For the text-containing cell, return its midpoint in [X, Y] coordinate format. 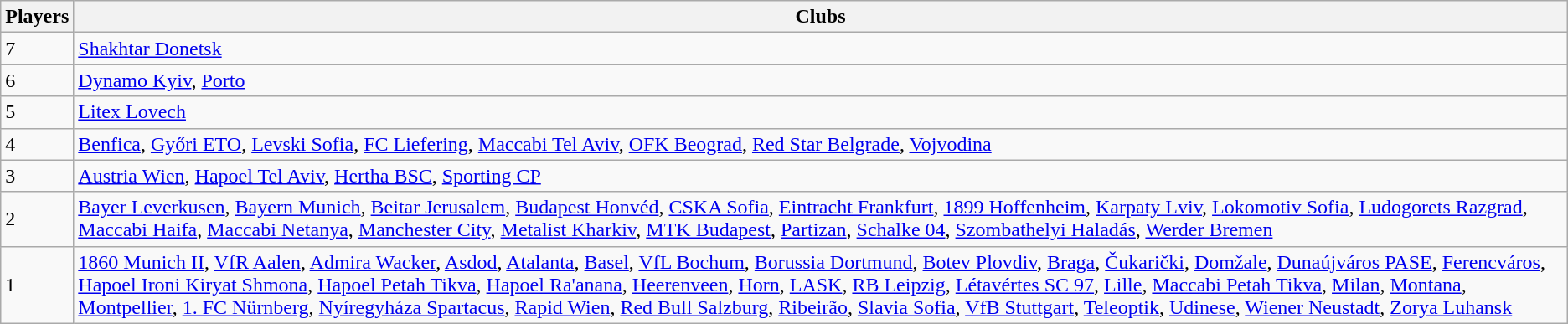
1 [37, 285]
Austria Wien, Hapoel Tel Aviv, Hertha BSC, Sporting CP [821, 176]
7 [37, 49]
Litex Lovech [821, 112]
Clubs [821, 17]
2 [37, 219]
Benfica, Győri ETO, Levski Sofia, FC Liefering, Maccabi Tel Aviv, OFK Beograd, Red Star Belgrade, Vojvodina [821, 144]
Players [37, 17]
6 [37, 80]
Shakhtar Donetsk [821, 49]
4 [37, 144]
5 [37, 112]
Dynamo Kyiv, Porto [821, 80]
3 [37, 176]
